Capture the cell that displays the provided text and extract its [X, Y] central coordinate. 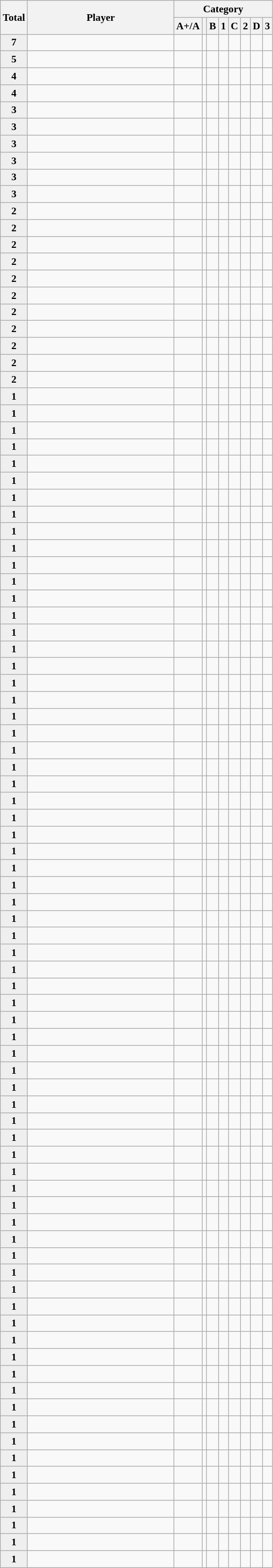
B [213, 26]
Category [223, 9]
A+/A [188, 26]
Player [101, 17]
5 [14, 60]
Total [14, 17]
7 [14, 43]
D [256, 26]
C [234, 26]
